Identify which cell holds the provided text, then report its (X, Y) central coordinate. 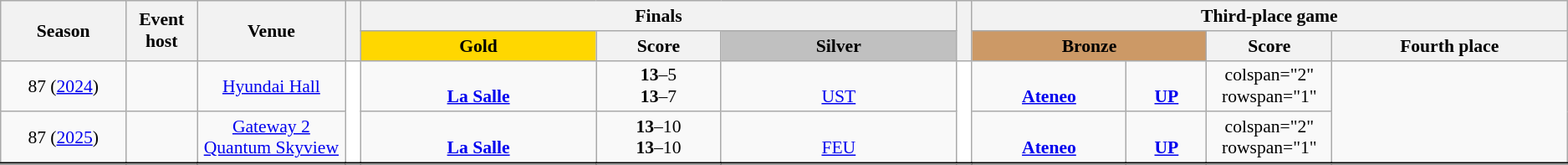
13–1013–10 (659, 138)
Finals (659, 16)
87 (2025) (64, 138)
UST (838, 85)
13–513–7 (659, 85)
Hyundai Hall (271, 85)
Event host (162, 30)
Silver (838, 46)
Third-place game (1269, 16)
Fourth place (1450, 46)
Gold (478, 46)
87 (2024) (64, 85)
Season (64, 30)
FEU (838, 138)
Gateway 2 Quantum Skyview (271, 138)
Venue (271, 30)
Bronze (1089, 46)
